From the cell containing the given text, extract its center point as (x, y) coordinate. 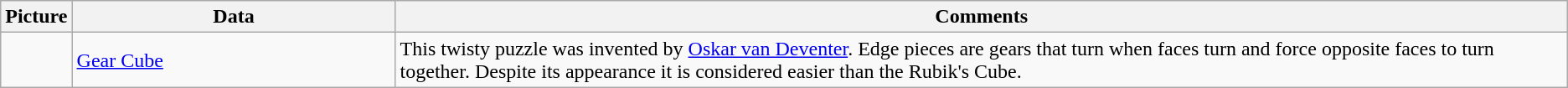
Data (234, 17)
Picture (37, 17)
Comments (982, 17)
Gear Cube (234, 60)
